For the text-containing cell, return its midpoint in (X, Y) coordinate format. 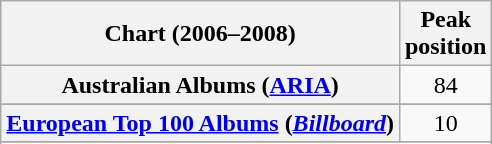
84 (445, 85)
European Top 100 Albums (Billboard) (200, 123)
Peakposition (445, 34)
Australian Albums (ARIA) (200, 85)
Chart (2006–2008) (200, 34)
10 (445, 123)
